From the cell containing the given text, extract its center point as (X, Y) coordinate. 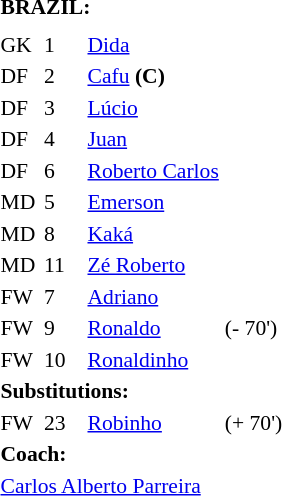
7 (62, 296)
2 (62, 76)
11 (62, 265)
Ronaldo (153, 328)
3 (62, 108)
Emerson (153, 202)
Zé Roberto (153, 265)
Robinho (153, 422)
Roberto Carlos (153, 170)
4 (62, 139)
10 (62, 360)
Adriano (153, 296)
Ronaldinho (153, 360)
Lúcio (153, 108)
Juan (153, 139)
5 (62, 202)
1 (62, 44)
8 (62, 234)
Dida (153, 44)
Cafu (C) (153, 76)
23 (62, 422)
6 (62, 170)
Kaká (153, 234)
9 (62, 328)
